Extract the [X, Y] coordinate from the center of the cell holding the provided text.  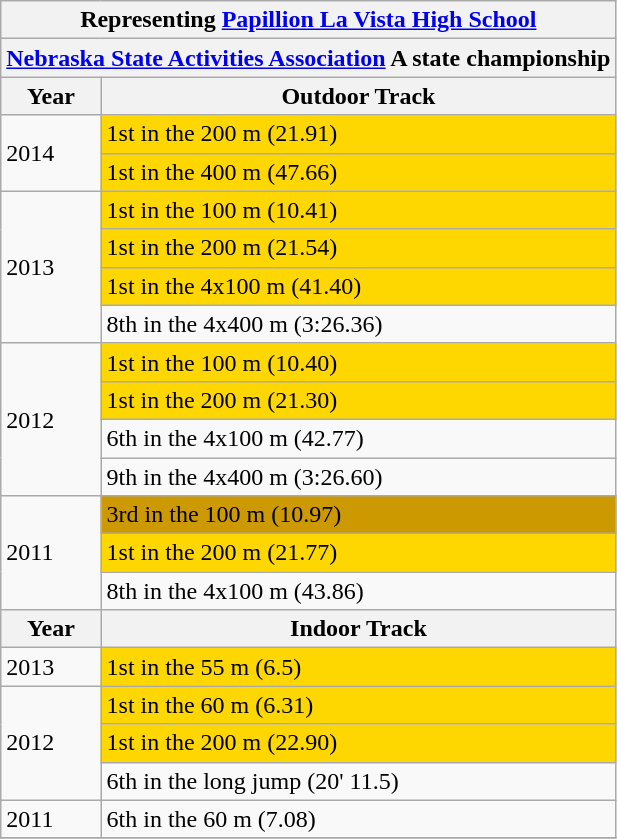
Indoor Track [358, 629]
6th in the long jump (20' 11.5) [358, 781]
8th in the 4x100 m (43.86) [358, 591]
6th in the 4x100 m (42.77) [358, 438]
8th in the 4x400 m (3:26.36) [358, 324]
1st in the 4x100 m (41.40) [358, 286]
1st in the 60 m (6.31) [358, 705]
1st in the 200 m (22.90) [358, 743]
1st in the 400 m (47.66) [358, 172]
Outdoor Track [358, 96]
1st in the 200 m (21.30) [358, 400]
Representing Papillion La Vista High School [308, 20]
9th in the 4x400 m (3:26.60) [358, 477]
6th in the 60 m (7.08) [358, 819]
1st in the 55 m (6.5) [358, 667]
2014 [51, 153]
1st in the 200 m (21.91) [358, 134]
1st in the 200 m (21.77) [358, 553]
1st in the 200 m (21.54) [358, 248]
3rd in the 100 m (10.97) [358, 515]
Nebraska State Activities Association A state championship [308, 58]
1st in the 100 m (10.41) [358, 210]
1st in the 100 m (10.40) [358, 362]
